Determine the (x, y) coordinate at the center of the cell enclosing the given text.  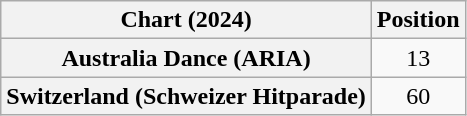
Chart (2024) (186, 20)
13 (418, 58)
Australia Dance (ARIA) (186, 58)
60 (418, 96)
Position (418, 20)
Switzerland (Schweizer Hitparade) (186, 96)
